Return the [x, y] coordinate for the center point of the cell that contains the specified text.  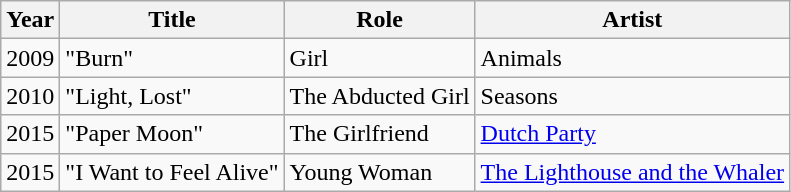
Dutch Party [632, 134]
The Abducted Girl [380, 96]
Young Woman [380, 172]
The Lighthouse and the Whaler [632, 172]
The Girlfriend [380, 134]
2010 [30, 96]
"I Want to Feel Alive" [172, 172]
"Burn" [172, 58]
Title [172, 20]
Seasons [632, 96]
Animals [632, 58]
"Light, Lost" [172, 96]
Girl [380, 58]
Role [380, 20]
Artist [632, 20]
Year [30, 20]
"Paper Moon" [172, 134]
2009 [30, 58]
